Pinpoint the cell where the given text exists, returning its (X, Y) midpoint coordinate. 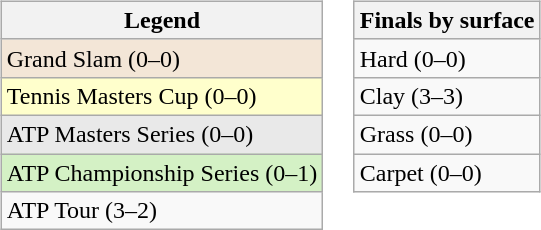
Tennis Masters Cup (0–0) (162, 96)
Hard (0–0) (447, 58)
Carpet (0–0) (447, 173)
Grass (0–0) (447, 134)
Clay (3–3) (447, 96)
Legend (162, 20)
ATP Masters Series (0–0) (162, 134)
Grand Slam (0–0) (162, 58)
ATP Championship Series (0–1) (162, 173)
Finals by surface (447, 20)
ATP Tour (3–2) (162, 211)
